Pinpoint the cell where the given text exists, returning its [X, Y] midpoint coordinate. 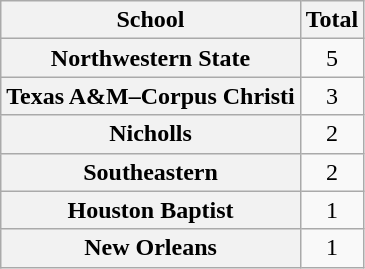
Texas A&M–Corpus Christi [151, 96]
Total [332, 20]
Northwestern State [151, 58]
3 [332, 96]
School [151, 20]
5 [332, 58]
Houston Baptist [151, 210]
Southeastern [151, 172]
Nicholls [151, 134]
New Orleans [151, 248]
